Provide the (x, y) coordinate of the cell's center where the given text is located.  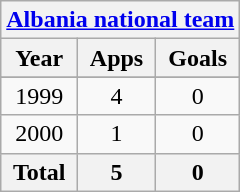
1999 (40, 96)
1 (117, 134)
Year (40, 58)
Total (40, 172)
5 (117, 172)
Albania national team (120, 20)
2000 (40, 134)
Apps (117, 58)
4 (117, 96)
Goals (197, 58)
